For the text-containing cell, return its midpoint in [x, y] coordinate format. 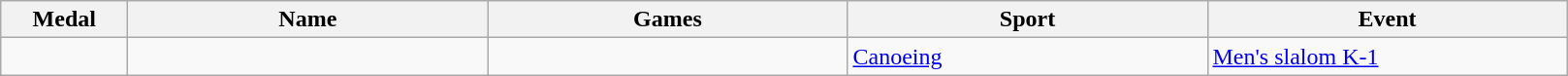
Games [667, 19]
Medal [64, 19]
Sport [1028, 19]
Event [1387, 19]
Name [308, 19]
Men's slalom K-1 [1387, 57]
Canoeing [1028, 57]
